Locate the cell with the specified text and output its (X, Y) center coordinate. 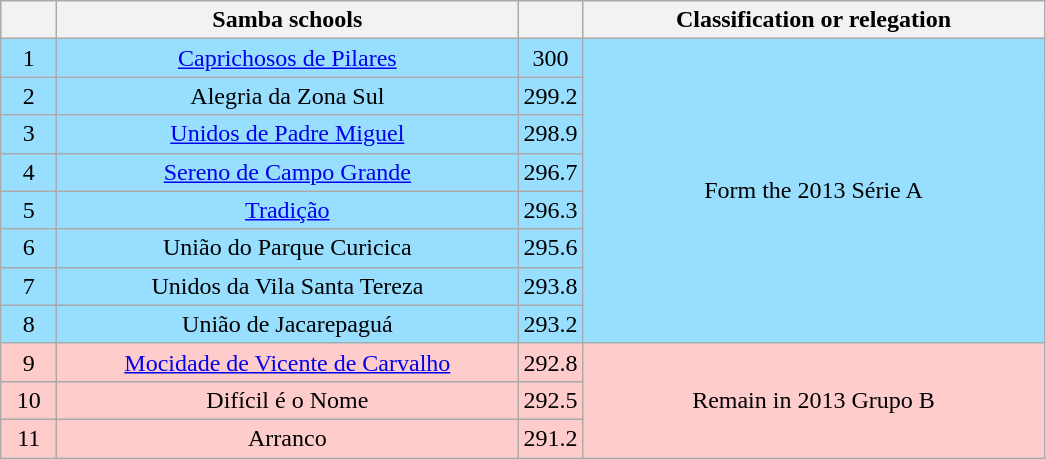
5 (29, 210)
União de Jacarepaguá (288, 324)
Mocidade de Vicente de Carvalho (288, 362)
Caprichosos de Pilares (288, 58)
298.9 (550, 134)
Arranco (288, 438)
8 (29, 324)
Sereno de Campo Grande (288, 172)
Alegria da Zona Sul (288, 96)
Tradição (288, 210)
2 (29, 96)
7 (29, 286)
299.2 (550, 96)
Form the 2013 Série A (814, 191)
4 (29, 172)
Remain in 2013 Grupo B (814, 400)
3 (29, 134)
296.3 (550, 210)
292.8 (550, 362)
1 (29, 58)
Samba schools (288, 20)
10 (29, 400)
293.2 (550, 324)
Unidos da Vila Santa Tereza (288, 286)
293.8 (550, 286)
292.5 (550, 400)
291.2 (550, 438)
6 (29, 248)
Unidos de Padre Miguel (288, 134)
Classification or relegation (814, 20)
295.6 (550, 248)
296.7 (550, 172)
União do Parque Curicica (288, 248)
11 (29, 438)
9 (29, 362)
Difícil é o Nome (288, 400)
300 (550, 58)
